For the text-containing cell, return its midpoint in (X, Y) coordinate format. 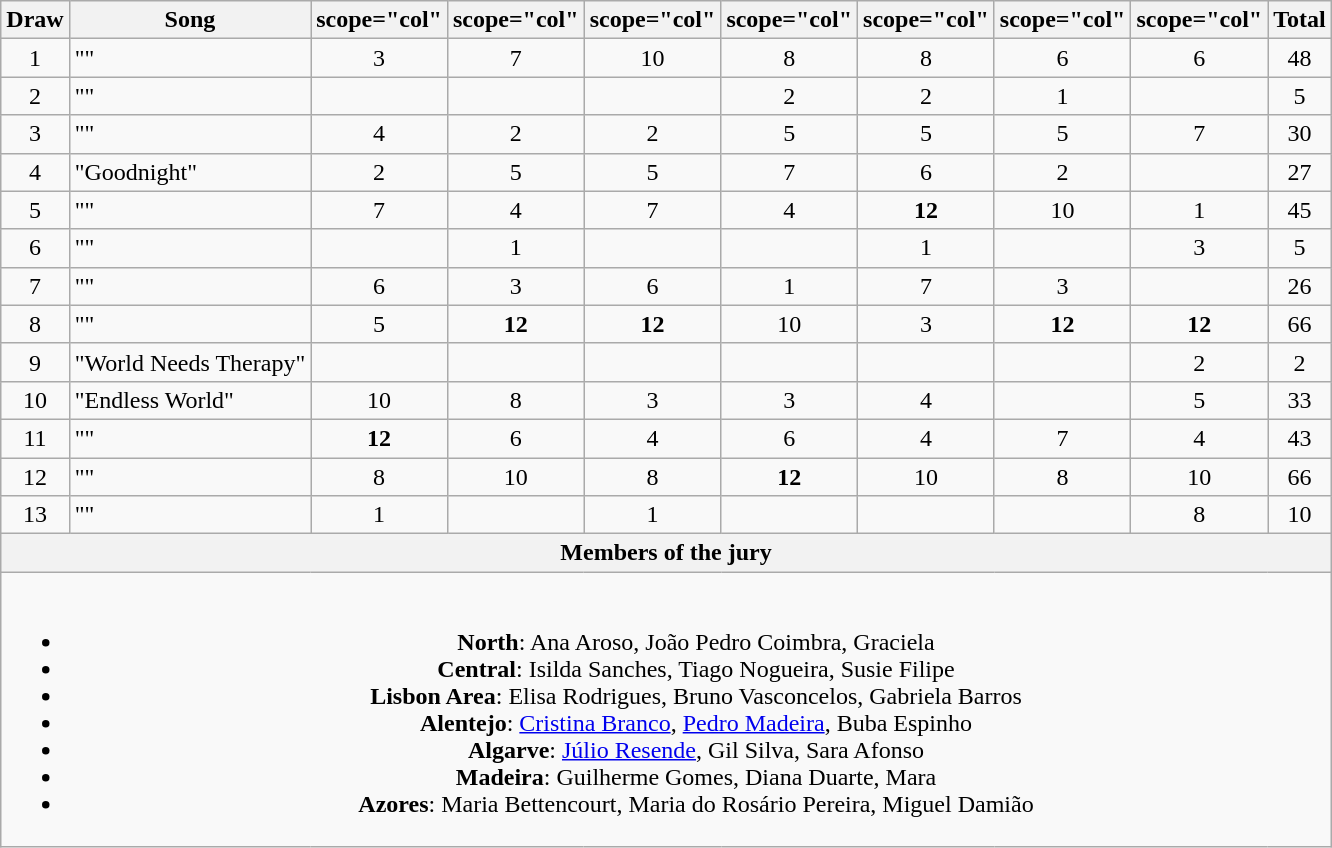
26 (1300, 286)
48 (1300, 58)
"Goodnight" (190, 172)
9 (35, 362)
Total (1300, 20)
30 (1300, 134)
"World Needs Therapy" (190, 362)
Draw (35, 20)
27 (1300, 172)
13 (35, 515)
45 (1300, 210)
Song (190, 20)
Members of the jury (666, 553)
"Endless World" (190, 400)
33 (1300, 400)
11 (35, 438)
43 (1300, 438)
